Output the (X, Y) coordinate of the center of the cell containing the given text.  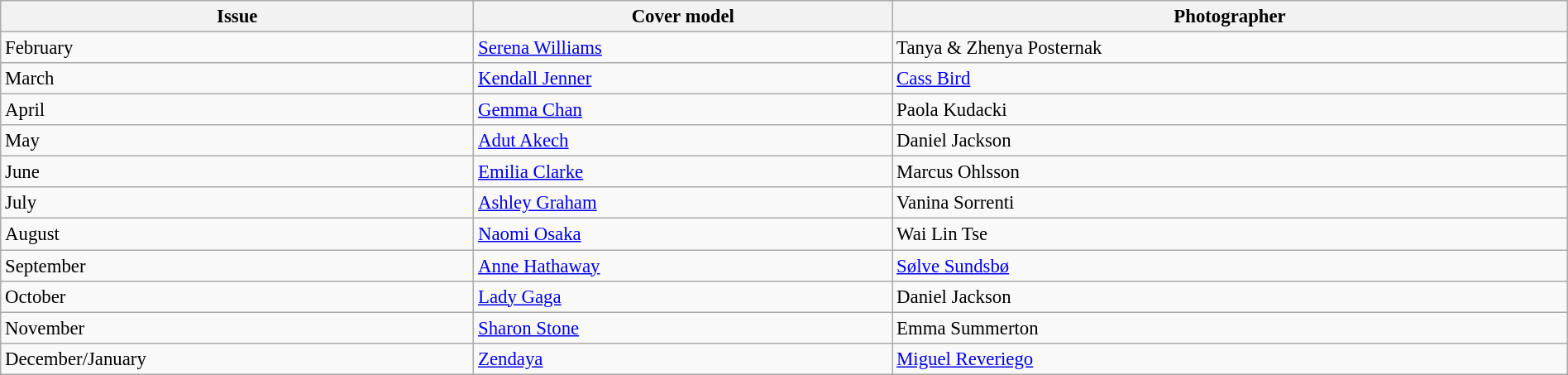
November (237, 328)
Sølve Sundsbø (1230, 266)
May (237, 141)
Tanya & Zhenya Posternak (1230, 48)
June (237, 172)
Naomi Osaka (683, 234)
Adut Akech (683, 141)
Sharon Stone (683, 328)
Paola Kudacki (1230, 110)
Issue (237, 17)
Marcus Ohlsson (1230, 172)
Kendall Jenner (683, 79)
July (237, 203)
Cover model (683, 17)
Zendaya (683, 358)
Miguel Reveriego (1230, 358)
Photographer (1230, 17)
March (237, 79)
Cass Bird (1230, 79)
Wai Lin Tse (1230, 234)
October (237, 296)
February (237, 48)
Gemma Chan (683, 110)
Anne Hathaway (683, 266)
September (237, 266)
December/January (237, 358)
August (237, 234)
Emilia Clarke (683, 172)
April (237, 110)
Ashley Graham (683, 203)
Vanina Sorrenti (1230, 203)
Emma Summerton (1230, 328)
Lady Gaga (683, 296)
Serena Williams (683, 48)
